Determine the [X, Y] coordinate at the center of the cell enclosing the given text.  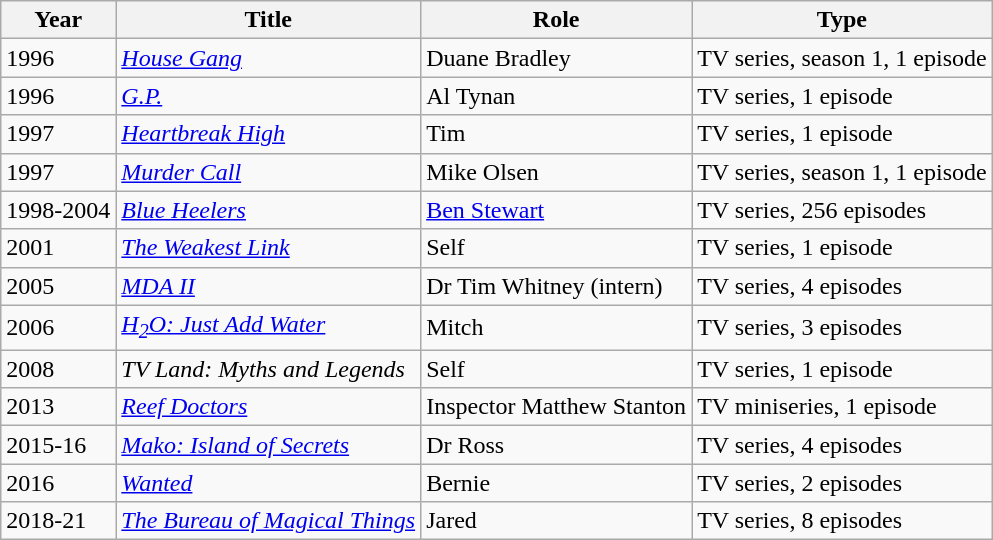
TV series, 256 episodes [842, 210]
Mike Olsen [556, 172]
1998-2004 [58, 210]
MDA II [268, 286]
Bernie [556, 483]
Wanted [268, 483]
H2O: Just Add Water [268, 327]
TV Land: Myths and Legends [268, 369]
Role [556, 20]
Dr Ross [556, 445]
TV miniseries, 1 episode [842, 407]
Reef Doctors [268, 407]
2016 [58, 483]
G.P. [268, 96]
Type [842, 20]
2008 [58, 369]
Mako: Island of Secrets [268, 445]
The Weakest Link [268, 248]
Heartbreak High [268, 134]
2013 [58, 407]
Duane Bradley [556, 58]
Jared [556, 521]
2005 [58, 286]
Year [58, 20]
Mitch [556, 327]
House Gang [268, 58]
TV series, 8 episodes [842, 521]
Title [268, 20]
The Bureau of Magical Things [268, 521]
2006 [58, 327]
Tim [556, 134]
2018-21 [58, 521]
Murder Call [268, 172]
TV series, 2 episodes [842, 483]
2015-16 [58, 445]
Inspector Matthew Stanton [556, 407]
Al Tynan [556, 96]
Blue Heelers [268, 210]
TV series, 3 episodes [842, 327]
Dr Tim Whitney (intern) [556, 286]
Ben Stewart [556, 210]
2001 [58, 248]
